Scan for the cell matching the given text and deliver its [x, y] coordinate at center. 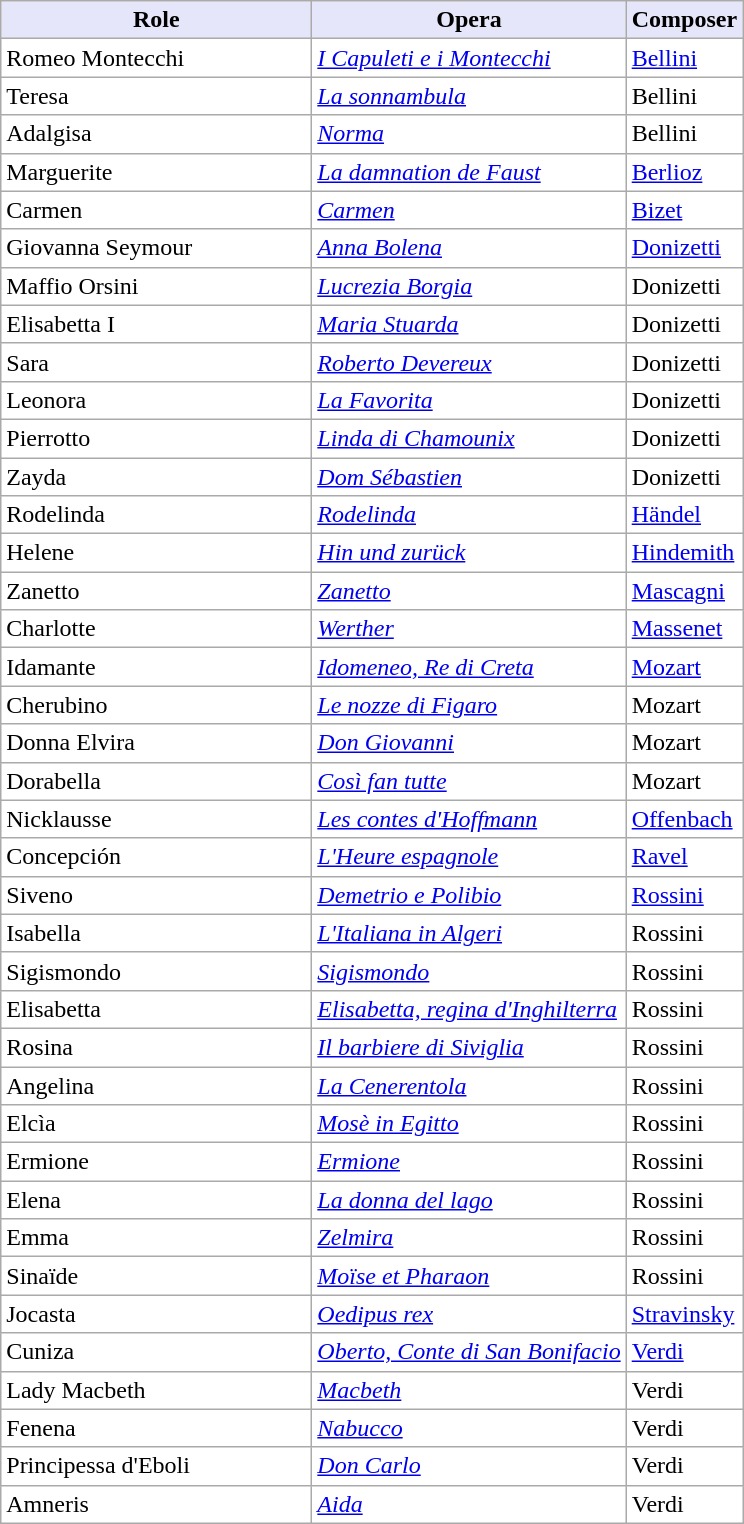
I Capuleti e i Montecchi [469, 58]
Werther [469, 629]
Don Giovanni [469, 743]
Sinaïde [156, 1276]
Nabucco [469, 1428]
Maria Stuarda [469, 324]
Romeo Montecchi [156, 58]
Zayda [156, 477]
Offenbach [684, 819]
Role [156, 20]
Cherubino [156, 705]
Idomeneo, Re di Creta [469, 667]
Bizet [684, 210]
Pierrotto [156, 438]
Adalgisa [156, 134]
Angelina [156, 1085]
Hindemith [684, 553]
Leonora [156, 400]
Elena [156, 1200]
Berlioz [684, 172]
Jocasta [156, 1314]
Mascagni [684, 591]
Dorabella [156, 781]
Le nozze di Figaro [469, 705]
Elisabetta, regina d'Inghilterra [469, 1009]
Sara [156, 362]
Elisabetta [156, 1009]
Les contes d'Hoffmann [469, 819]
Siveno [156, 895]
Composer [684, 20]
Roberto Devereux [469, 362]
Emma [156, 1238]
Demetrio e Polibio [469, 895]
La sonnambula [469, 96]
Helene [156, 553]
Oberto, Conte di San Bonifacio [469, 1352]
Aida [469, 1504]
Stravinsky [684, 1314]
Idamante [156, 667]
Charlotte [156, 629]
Mosè in Egitto [469, 1124]
La Favorita [469, 400]
Amneris [156, 1504]
L'Heure espagnole [469, 857]
Dom Sébastien [469, 477]
Norma [469, 134]
Anna Bolena [469, 248]
Principessa d'Eboli [156, 1466]
La donna del lago [469, 1200]
Lucrezia Borgia [469, 286]
Elisabetta I [156, 324]
Isabella [156, 933]
Rosina [156, 1047]
Linda di Chamounix [469, 438]
Moïse et Pharaon [469, 1276]
Marguerite [156, 172]
La damnation de Faust [469, 172]
Don Carlo [469, 1466]
Hin und zurück [469, 553]
Cuniza [156, 1352]
La Cenerentola [469, 1085]
Zelmira [469, 1238]
Maffio Orsini [156, 286]
Elcìa [156, 1124]
Massenet [684, 629]
Oedipus rex [469, 1314]
Teresa [156, 96]
Lady Macbeth [156, 1390]
Donna Elvira [156, 743]
Nicklausse [156, 819]
Concepción [156, 857]
Ravel [684, 857]
Händel [684, 515]
Macbeth [469, 1390]
Fenena [156, 1428]
Così fan tutte [469, 781]
Opera [469, 20]
L'Italiana in Algeri [469, 933]
Giovanna Seymour [156, 248]
Il barbiere di Siviglia [469, 1047]
